Detect which cell encompasses the target text, then output its [x, y] center coordinate. 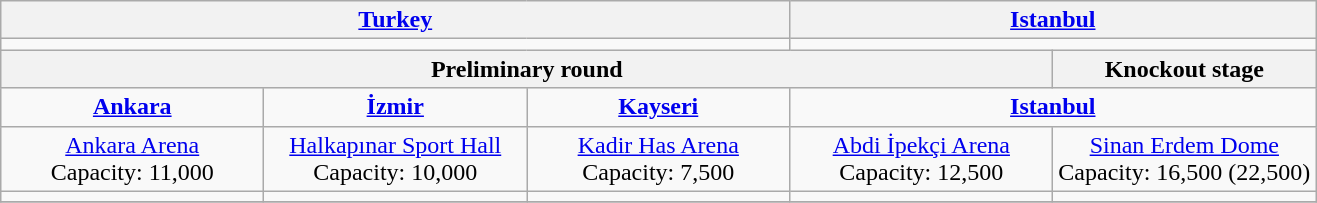
Abdi İpekçi ArenaCapacity: 12,500 [922, 158]
Sinan Erdem DomeCapacity: 16,500 (22,500) [1184, 158]
Halkapınar Sport HallCapacity: 10,000 [396, 158]
Turkey [396, 20]
Preliminary round [527, 69]
İzmir [396, 107]
Kayseri [658, 107]
Knockout stage [1184, 69]
Ankara [132, 107]
Ankara ArenaCapacity: 11,000 [132, 158]
Kadir Has ArenaCapacity: 7,500 [658, 158]
